Search for the cell housing the specified text and yield its [X, Y] center coordinate. 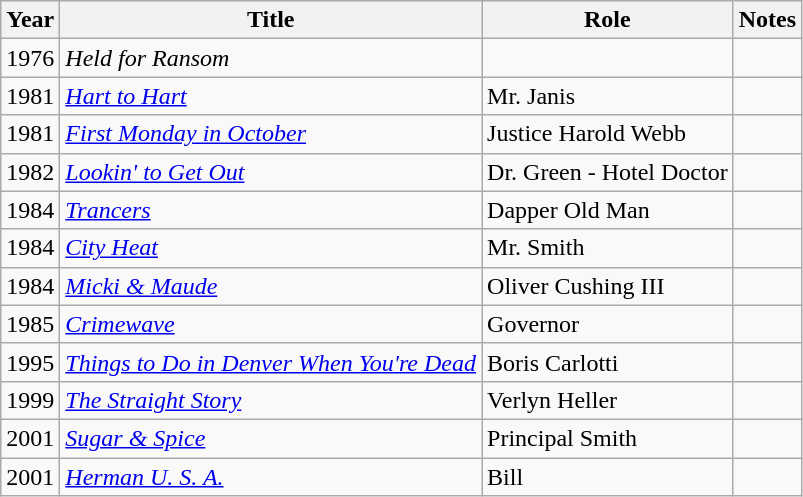
1976 [30, 58]
Justice Harold Webb [608, 134]
Mr. Janis [608, 96]
Trancers [271, 210]
First Monday in October [271, 134]
Title [271, 20]
Things to Do in Denver When You're Dead [271, 362]
Boris Carlotti [608, 362]
1982 [30, 172]
Crimewave [271, 324]
Herman U. S. A. [271, 477]
Year [30, 20]
Mr. Smith [608, 248]
The Straight Story [271, 400]
Principal Smith [608, 438]
Held for Ransom [271, 58]
Bill [608, 477]
Micki & Maude [271, 286]
City Heat [271, 248]
Dr. Green - Hotel Doctor [608, 172]
Verlyn Heller [608, 400]
Hart to Hart [271, 96]
Notes [767, 20]
Role [608, 20]
Oliver Cushing III [608, 286]
Lookin' to Get Out [271, 172]
Dapper Old Man [608, 210]
1999 [30, 400]
1985 [30, 324]
Sugar & Spice [271, 438]
Governor [608, 324]
1995 [30, 362]
